Return (X, Y) of the center of cell containing provided text 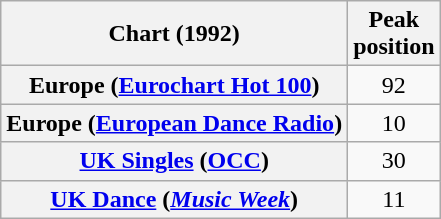
10 (394, 123)
UK Dance (Music Week) (174, 199)
Europe (European Dance Radio) (174, 123)
30 (394, 161)
UK Singles (OCC) (174, 161)
Europe (Eurochart Hot 100) (174, 85)
92 (394, 85)
11 (394, 199)
Chart (1992) (174, 34)
Peakposition (394, 34)
